Scan for the cell matching the given text and deliver its (X, Y) coordinate at center. 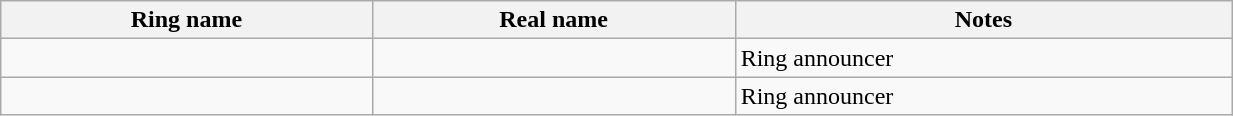
Ring name (186, 20)
Real name (554, 20)
Notes (983, 20)
